Search for the cell housing the specified text and yield its [X, Y] center coordinate. 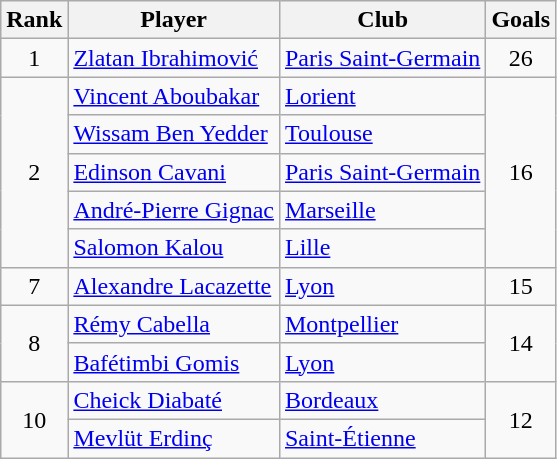
7 [34, 286]
Rémy Cabella [174, 324]
Bafétimbi Gomis [174, 362]
2 [34, 172]
Wissam Ben Yedder [174, 134]
Cheick Diabaté [174, 400]
Salomon Kalou [174, 248]
Saint-Étienne [382, 438]
Club [382, 20]
Bordeaux [382, 400]
Edinson Cavani [174, 172]
26 [521, 58]
Marseille [382, 210]
14 [521, 343]
Rank [34, 20]
Mevlüt Erdinç [174, 438]
Zlatan Ibrahimović [174, 58]
Montpellier [382, 324]
Goals [521, 20]
Vincent Aboubakar [174, 96]
André-Pierre Gignac [174, 210]
Lorient [382, 96]
8 [34, 343]
Player [174, 20]
12 [521, 419]
1 [34, 58]
Alexandre Lacazette [174, 286]
16 [521, 172]
Lille [382, 248]
15 [521, 286]
Toulouse [382, 134]
10 [34, 419]
